Locate the cell with the specified text and output its (x, y) center coordinate. 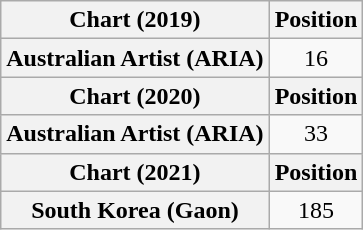
Chart (2019) (135, 20)
33 (316, 134)
185 (316, 210)
South Korea (Gaon) (135, 210)
Chart (2020) (135, 96)
Chart (2021) (135, 172)
16 (316, 58)
